Locate the cell with the specified text and output its [x, y] center coordinate. 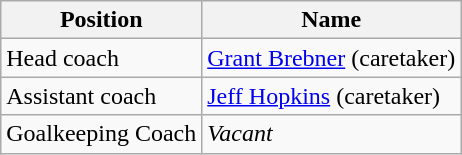
Jeff Hopkins (caretaker) [332, 96]
Assistant coach [102, 96]
Grant Brebner (caretaker) [332, 58]
Head coach [102, 58]
Vacant [332, 134]
Position [102, 20]
Goalkeeping Coach [102, 134]
Name [332, 20]
